From the cell containing the given text, extract its center point as [x, y] coordinate. 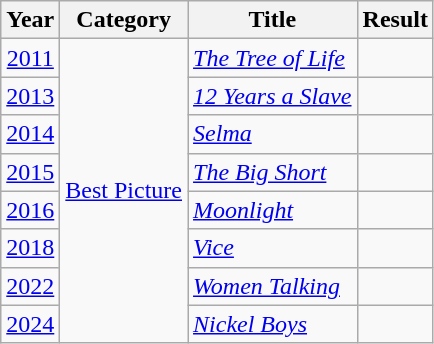
Year [30, 20]
2022 [30, 286]
Women Talking [273, 286]
The Big Short [273, 172]
2024 [30, 324]
Category [124, 20]
Moonlight [273, 210]
2013 [30, 96]
12 Years a Slave [273, 96]
Result [395, 20]
2016 [30, 210]
2015 [30, 172]
Title [273, 20]
Vice [273, 248]
The Tree of Life [273, 58]
Best Picture [124, 191]
2014 [30, 134]
2018 [30, 248]
Selma [273, 134]
Nickel Boys [273, 324]
2011 [30, 58]
